Extract the (x, y) coordinate from the center of the cell holding the provided text.  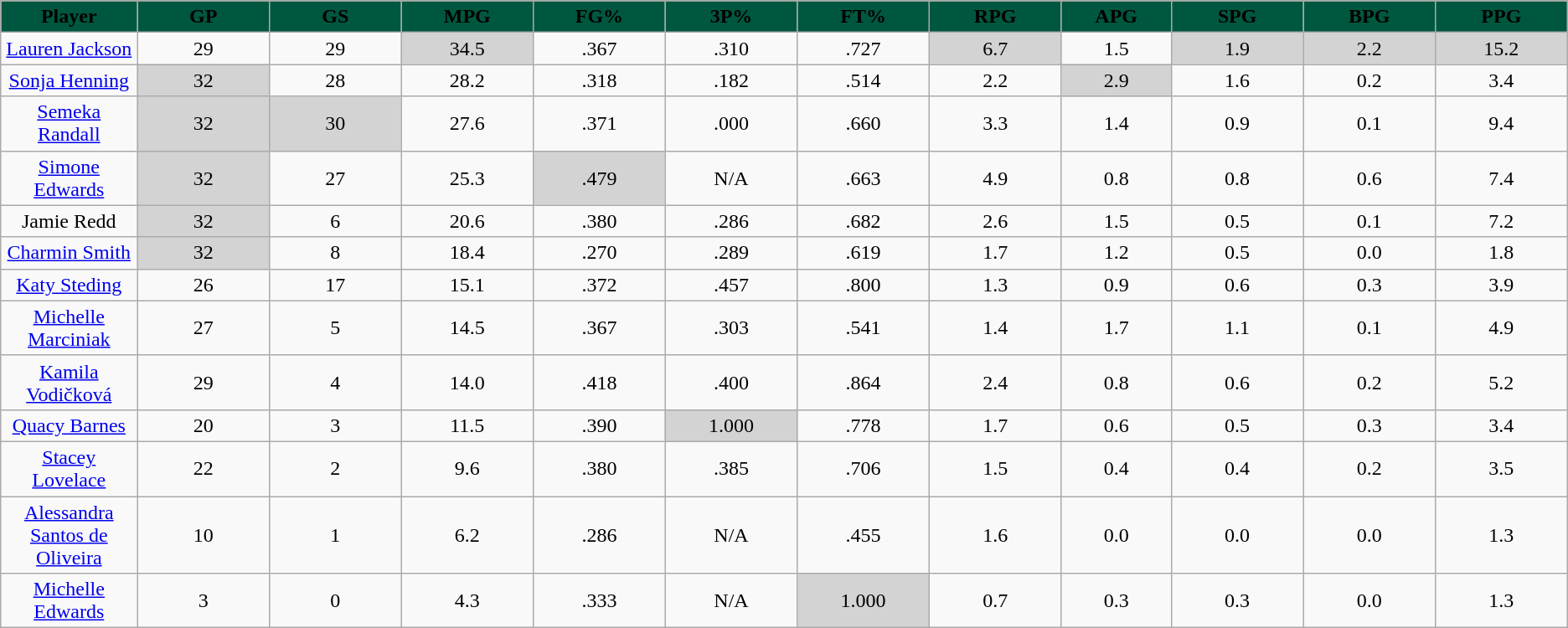
2.6 (995, 221)
Michelle Marciniak (69, 328)
GP (204, 17)
.800 (864, 285)
PPG (1501, 17)
.310 (731, 49)
5 (335, 328)
15.1 (467, 285)
.270 (600, 253)
.541 (864, 328)
4.3 (467, 601)
6.7 (995, 49)
.457 (731, 285)
.318 (600, 80)
.000 (731, 124)
RPG (995, 17)
GS (335, 17)
7.4 (1501, 178)
Stacey Lovelace (69, 469)
5.2 (1501, 382)
Kamila Vodičková (69, 382)
1.1 (1237, 328)
.385 (731, 469)
.372 (600, 285)
.479 (600, 178)
.619 (864, 253)
9.4 (1501, 124)
Charmin Smith (69, 253)
0.7 (995, 601)
28 (335, 80)
2.9 (1116, 80)
.182 (731, 80)
11.5 (467, 425)
30 (335, 124)
14.0 (467, 382)
Alessandra Santos de Oliveira (69, 534)
.727 (864, 49)
.371 (600, 124)
4 (335, 382)
3P% (731, 17)
15.2 (1501, 49)
.455 (864, 534)
2.4 (995, 382)
0 (335, 601)
BPG (1369, 17)
Jamie Redd (69, 221)
Player (69, 17)
MPG (467, 17)
3.3 (995, 124)
34.5 (467, 49)
Lauren Jackson (69, 49)
9.6 (467, 469)
Michelle Edwards (69, 601)
3.9 (1501, 285)
10 (204, 534)
Katy Steding (69, 285)
.864 (864, 382)
28.2 (467, 80)
.660 (864, 124)
8 (335, 253)
14.5 (467, 328)
FT% (864, 17)
1.2 (1116, 253)
Quacy Barnes (69, 425)
7.2 (1501, 221)
Simone Edwards (69, 178)
1.8 (1501, 253)
SPG (1237, 17)
APG (1116, 17)
.333 (600, 601)
.778 (864, 425)
20 (204, 425)
26 (204, 285)
.514 (864, 80)
.289 (731, 253)
18.4 (467, 253)
22 (204, 469)
.682 (864, 221)
17 (335, 285)
FG% (600, 17)
.390 (600, 425)
1 (335, 534)
20.6 (467, 221)
6.2 (467, 534)
Sonja Henning (69, 80)
Semeka Randall (69, 124)
.706 (864, 469)
.663 (864, 178)
1.9 (1237, 49)
27.6 (467, 124)
.303 (731, 328)
.400 (731, 382)
2 (335, 469)
.418 (600, 382)
6 (335, 221)
3.5 (1501, 469)
25.3 (467, 178)
